From the cell containing the given text, extract its center point as [x, y] coordinate. 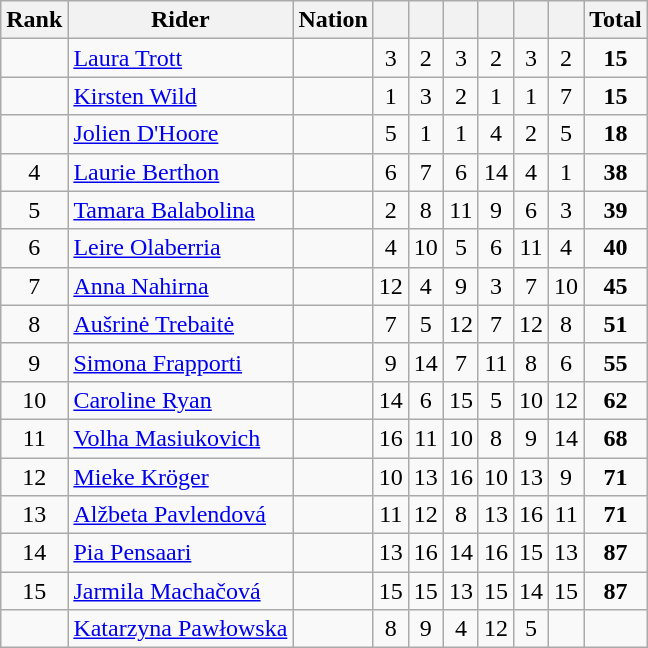
Tamara Balabolina [180, 210]
Laurie Berthon [180, 172]
Anna Nahirna [180, 286]
Total [616, 20]
45 [616, 286]
Leire Olaberria [180, 248]
Pia Pensaari [180, 553]
Alžbeta Pavlendová [180, 515]
Nation [333, 20]
Simona Frapporti [180, 362]
Caroline Ryan [180, 400]
Mieke Kröger [180, 477]
39 [616, 210]
Aušrinė Trebaitė [180, 324]
Jolien D'Hoore [180, 134]
Jarmila Machačová [180, 591]
68 [616, 438]
55 [616, 362]
51 [616, 324]
38 [616, 172]
18 [616, 134]
Kirsten Wild [180, 96]
Rider [180, 20]
Laura Trott [180, 58]
Volha Masiukovich [180, 438]
Katarzyna Pawłowska [180, 629]
Rank [34, 20]
62 [616, 400]
40 [616, 248]
